Identify which cell holds the provided text, then report its (x, y) central coordinate. 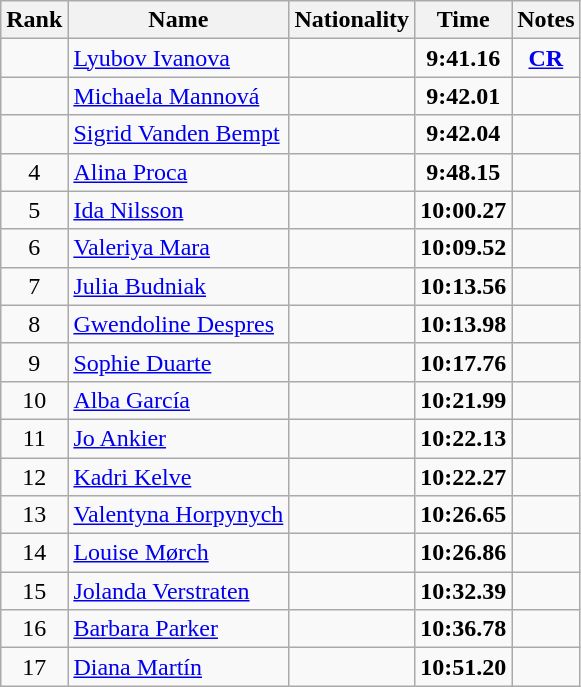
Ida Nilsson (178, 210)
9:41.16 (464, 58)
10:51.20 (464, 667)
9 (34, 362)
9:42.01 (464, 96)
Valeriya Mara (178, 248)
7 (34, 286)
10:13.98 (464, 324)
10:26.86 (464, 553)
Sigrid Vanden Bempt (178, 134)
10:09.52 (464, 248)
17 (34, 667)
Michaela Mannová (178, 96)
Gwendoline Despres (178, 324)
12 (34, 477)
4 (34, 172)
14 (34, 553)
Julia Budniak (178, 286)
Jo Ankier (178, 438)
10 (34, 400)
10:17.76 (464, 362)
9:42.04 (464, 134)
10:26.65 (464, 515)
13 (34, 515)
CR (546, 58)
10:32.39 (464, 591)
Nationality (352, 20)
10:13.56 (464, 286)
6 (34, 248)
Alba García (178, 400)
15 (34, 591)
Name (178, 20)
10:36.78 (464, 629)
16 (34, 629)
Jolanda Verstraten (178, 591)
10:22.13 (464, 438)
10:22.27 (464, 477)
5 (34, 210)
11 (34, 438)
10:00.27 (464, 210)
8 (34, 324)
Valentyna Horpynych (178, 515)
Kadri Kelve (178, 477)
Lyubov Ivanova (178, 58)
Notes (546, 20)
Rank (34, 20)
9:48.15 (464, 172)
10:21.99 (464, 400)
Alina Proca (178, 172)
Sophie Duarte (178, 362)
Time (464, 20)
Barbara Parker (178, 629)
Diana Martín (178, 667)
Louise Mørch (178, 553)
